Capture the cell that displays the provided text and extract its (X, Y) central coordinate. 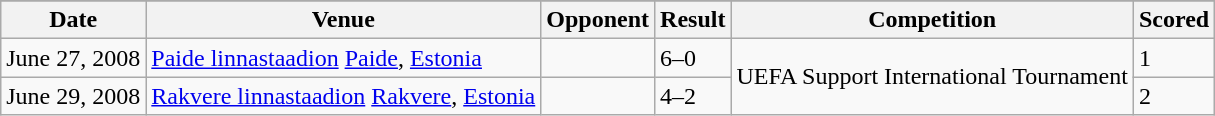
2 (1174, 96)
Competition (932, 20)
Opponent (598, 20)
UEFA Support International Tournament (932, 77)
Venue (344, 20)
Rakvere linnastaadion Rakvere, Estonia (344, 96)
Scored (1174, 20)
Paide linnastaadion Paide, Estonia (344, 58)
6–0 (693, 58)
June 29, 2008 (74, 96)
Result (693, 20)
1 (1174, 58)
June 27, 2008 (74, 58)
Date (74, 20)
4–2 (693, 96)
